Determine the (x, y) coordinate at the center of the cell enclosing the given text.  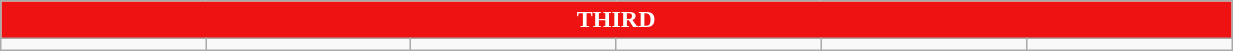
THIRD (616, 20)
